Extract the (X, Y) coordinate from the center of the cell holding the provided text.  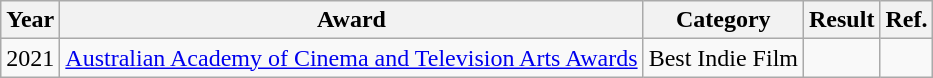
Result (842, 20)
Award (352, 20)
Ref. (906, 20)
Year (30, 20)
2021 (30, 58)
Category (723, 20)
Best Indie Film (723, 58)
Australian Academy of Cinema and Television Arts Awards (352, 58)
